Locate the cell with the specified text and output its (X, Y) center coordinate. 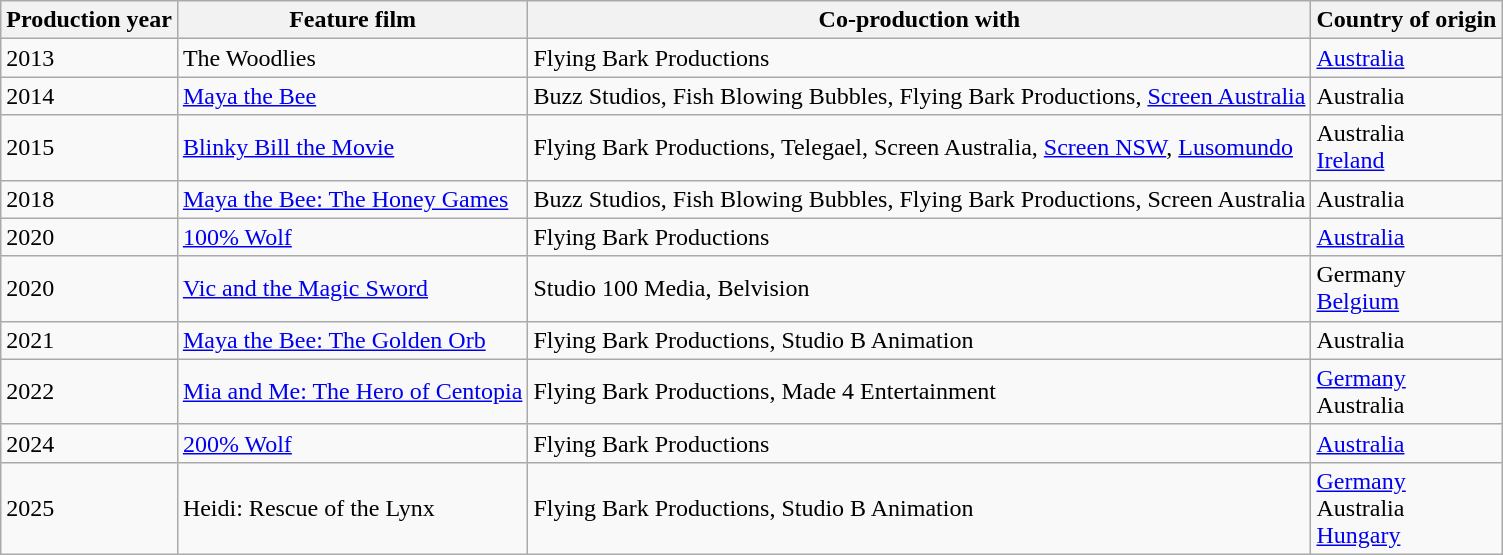
200% Wolf (352, 443)
Mia and Me: The Hero of Centopia (352, 392)
Maya the Bee: The Golden Orb (352, 340)
Maya the Bee (352, 96)
Maya the Bee: The Honey Games (352, 199)
GermanyAustraliaHungary (1406, 508)
2025 (90, 508)
Blinky Bill the Movie (352, 148)
Flying Bark Productions, Telegael, Screen Australia, Screen NSW, Lusomundo (920, 148)
2022 (90, 392)
2014 (90, 96)
Country of origin (1406, 20)
GermanyBelgium (1406, 288)
The Woodlies (352, 58)
2013 (90, 58)
AustraliaIreland (1406, 148)
Co-production with (920, 20)
100% Wolf (352, 237)
Vic and the Magic Sword (352, 288)
Feature film (352, 20)
Heidi: Rescue of the Lynx (352, 508)
2021 (90, 340)
2024 (90, 443)
Studio 100 Media, Belvision (920, 288)
Flying Bark Productions, Made 4 Entertainment (920, 392)
Production year (90, 20)
GermanyAustralia (1406, 392)
2018 (90, 199)
2015 (90, 148)
